Return [x, y] of the center of cell containing provided text 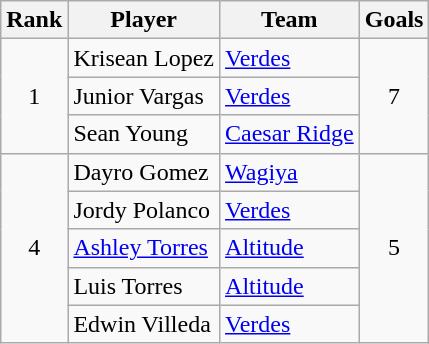
1 [34, 96]
Ashley Torres [144, 248]
Edwin Villeda [144, 324]
Caesar Ridge [290, 134]
Sean Young [144, 134]
Junior Vargas [144, 96]
7 [394, 96]
Team [290, 20]
Goals [394, 20]
Jordy Polanco [144, 210]
4 [34, 248]
Dayro Gomez [144, 172]
5 [394, 248]
Player [144, 20]
Krisean Lopez [144, 58]
Rank [34, 20]
Luis Torres [144, 286]
Wagiya [290, 172]
